Return [X, Y] of the center of cell containing provided text 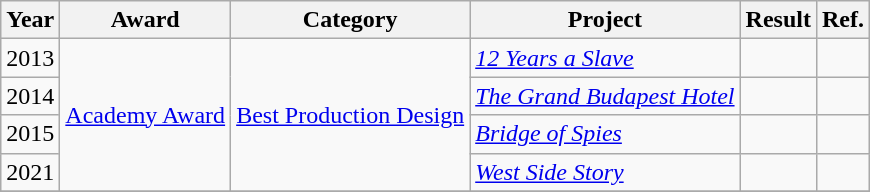
12 Years a Slave [605, 58]
2013 [30, 58]
2015 [30, 134]
West Side Story [605, 172]
Year [30, 20]
Project [605, 20]
Academy Award [146, 115]
Bridge of Spies [605, 134]
Category [350, 20]
The Grand Budapest Hotel [605, 96]
Result [778, 20]
2014 [30, 96]
2021 [30, 172]
Best Production Design [350, 115]
Award [146, 20]
Ref. [842, 20]
